Extract the (X, Y) coordinate from the center of the cell holding the provided text.  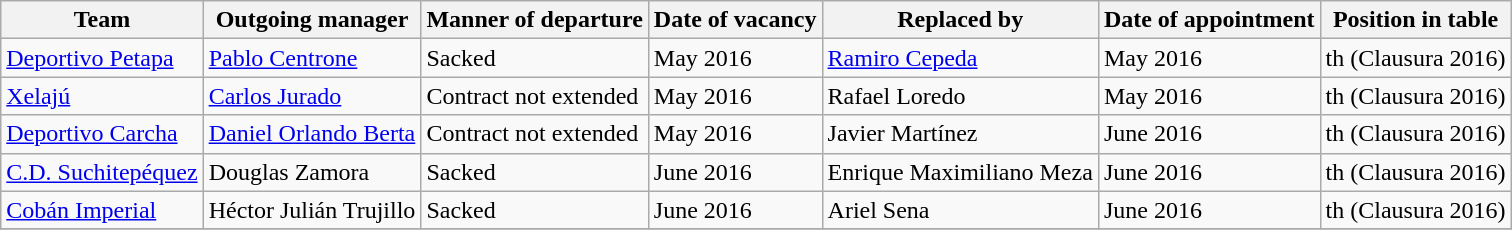
Date of appointment (1209, 20)
Team (102, 20)
Cobán Imperial (102, 210)
Replaced by (960, 20)
Carlos Jurado (312, 96)
Enrique Maximiliano Meza (960, 172)
Douglas Zamora (312, 172)
Javier Martínez (960, 134)
Pablo Centrone (312, 58)
Date of vacancy (735, 20)
Deportivo Petapa (102, 58)
C.D. Suchitepéquez (102, 172)
Xelajú (102, 96)
Manner of departure (534, 20)
Ramiro Cepeda (960, 58)
Deportivo Carcha (102, 134)
Héctor Julián Trujillo (312, 210)
Position in table (1416, 20)
Outgoing manager (312, 20)
Ariel Sena (960, 210)
Daniel Orlando Berta (312, 134)
Rafael Loredo (960, 96)
